Return the [X, Y] coordinate for the center point of the cell that contains the specified text.  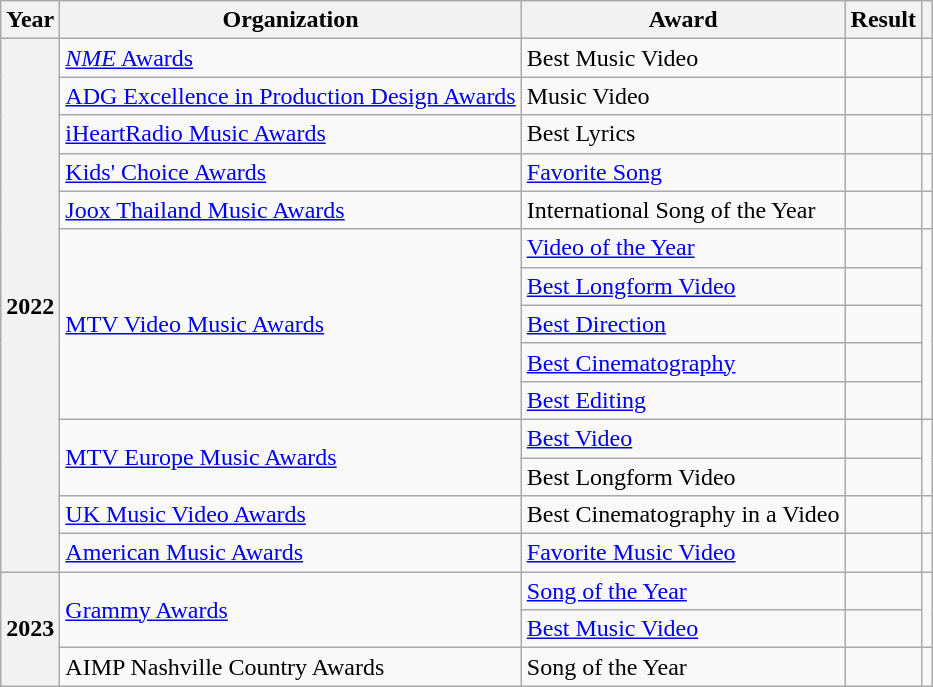
Best Cinematography [683, 362]
NME Awards [290, 58]
Video of the Year [683, 248]
Best Direction [683, 324]
2022 [30, 306]
Best Lyrics [683, 134]
International Song of the Year [683, 210]
Favorite Song [683, 172]
Best Editing [683, 400]
Music Video [683, 96]
2023 [30, 629]
UK Music Video Awards [290, 515]
iHeartRadio Music Awards [290, 134]
Grammy Awards [290, 610]
Best Video [683, 438]
Joox Thailand Music Awards [290, 210]
Year [30, 20]
Favorite Music Video [683, 553]
American Music Awards [290, 553]
ADG Excellence in Production Design Awards [290, 96]
Best Cinematography in a Video [683, 515]
MTV Video Music Awards [290, 324]
Kids' Choice Awards [290, 172]
Award [683, 20]
MTV Europe Music Awards [290, 457]
Result [883, 20]
AIMP Nashville Country Awards [290, 667]
Organization [290, 20]
